Extract the (x, y) coordinate from the center of the cell holding the provided text.  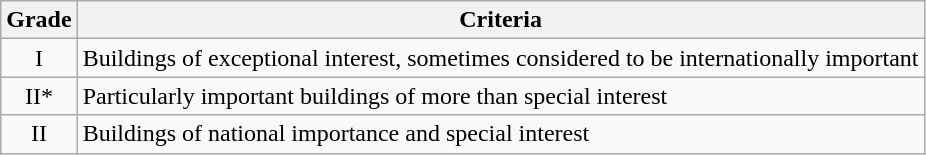
Buildings of national importance and special interest (500, 134)
II (39, 134)
Buildings of exceptional interest, sometimes considered to be internationally important (500, 58)
Criteria (500, 20)
Grade (39, 20)
Particularly important buildings of more than special interest (500, 96)
II* (39, 96)
I (39, 58)
